Extract the [x, y] coordinate from the center of the cell holding the provided text.  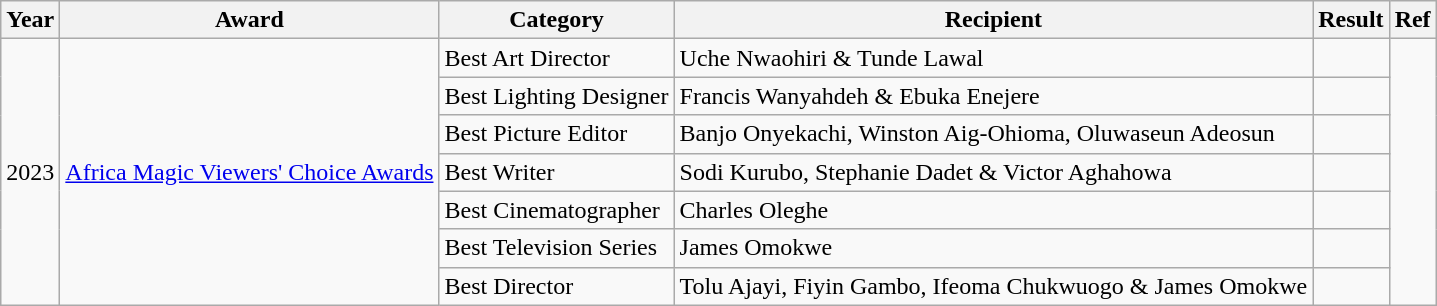
James Omokwe [994, 248]
Banjo Onyekachi, Winston Aig-Ohioma, Oluwaseun Adeosun [994, 134]
Best Lighting Designer [556, 96]
Best Art Director [556, 58]
Uche Nwaohiri & Tunde Lawal [994, 58]
Best Picture Editor [556, 134]
Africa Magic Viewers' Choice Awards [250, 172]
Charles Oleghe [994, 210]
Category [556, 20]
Tolu Ajayi, Fiyin Gambo, Ifeoma Chukwuogo & James Omokwe [994, 286]
Recipient [994, 20]
Year [30, 20]
Result [1351, 20]
Award [250, 20]
Sodi Kurubo, Stephanie Dadet & Victor Aghahowa [994, 172]
Best Television Series [556, 248]
Best Director [556, 286]
2023 [30, 172]
Best Writer [556, 172]
Francis Wanyahdeh & Ebuka Enejere [994, 96]
Ref [1412, 20]
Best Cinematographer [556, 210]
